Output the [x, y] coordinate of the center of the cell containing the given text.  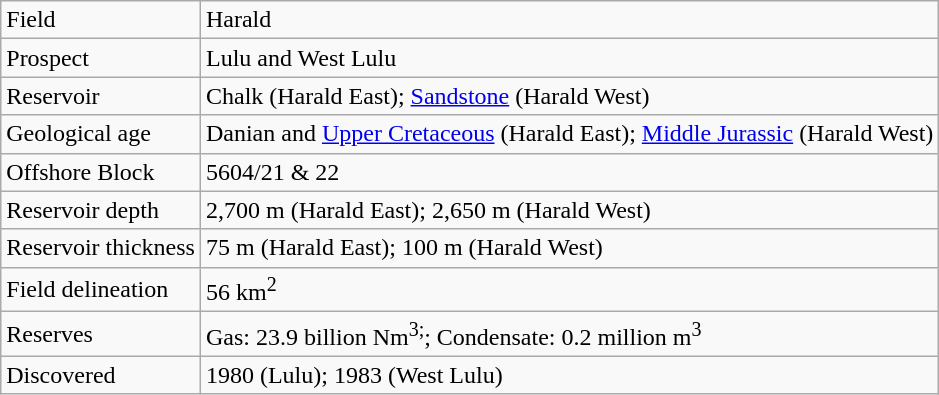
Lulu and West Lulu [569, 58]
5604/21 & 22 [569, 172]
Reservoir depth [101, 210]
56 km2 [569, 290]
Danian and Upper Cretaceous (Harald East); Middle Jurassic (Harald West) [569, 134]
Offshore Block [101, 172]
Field delineation [101, 290]
Discovered [101, 375]
Field [101, 20]
Gas: 23.9 billion Nm3;; Condensate: 0.2 million m3 [569, 334]
Geological age [101, 134]
Harald [569, 20]
Reservoir thickness [101, 248]
2,700 m (Harald East); 2,650 m (Harald West) [569, 210]
Reservoir [101, 96]
75 m (Harald East); 100 m (Harald West) [569, 248]
Chalk (Harald East); Sandstone (Harald West) [569, 96]
Prospect [101, 58]
Reserves [101, 334]
1980 (Lulu); 1983 (West Lulu) [569, 375]
